Capture the cell that displays the provided text and extract its (x, y) central coordinate. 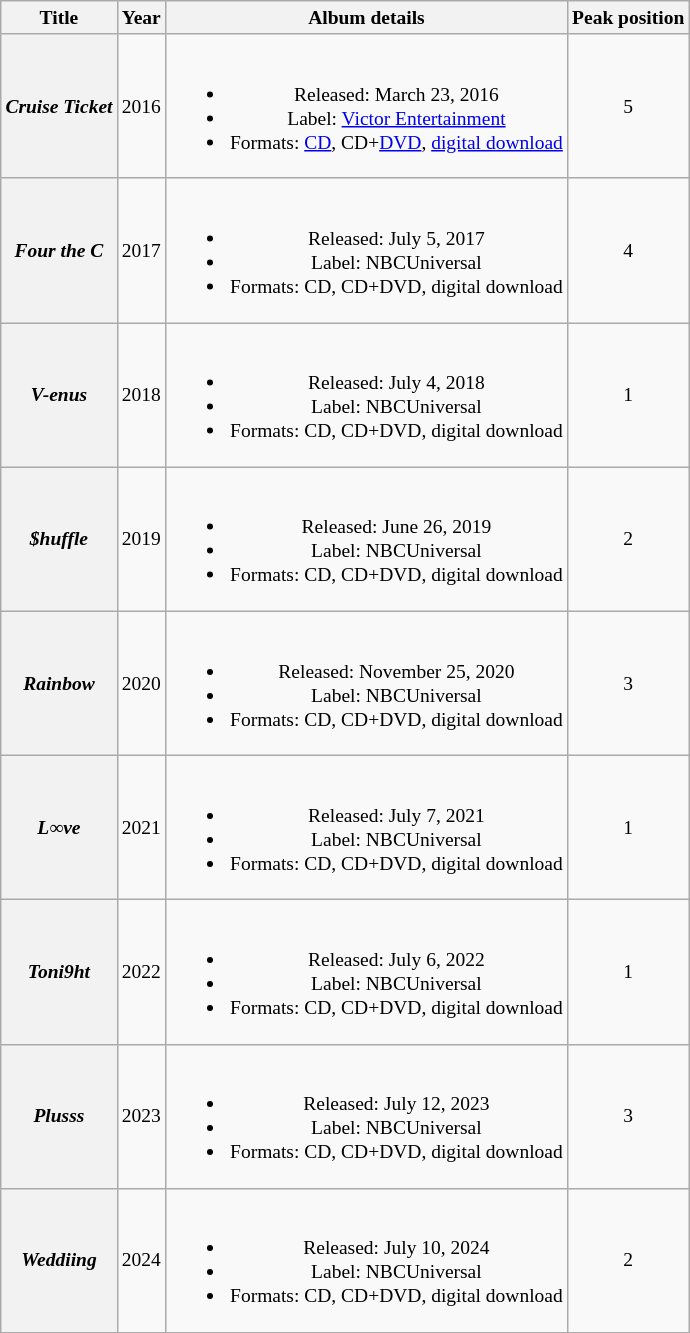
2016 (141, 106)
Album details (366, 18)
Released: July 12, 2023Label: NBCUniversalFormats: CD, CD+DVD, digital download (366, 1116)
2022 (141, 972)
2019 (141, 539)
Released: July 10, 2024Label: NBCUniversalFormats: CD, CD+DVD, digital download (366, 1260)
2021 (141, 827)
2023 (141, 1116)
Cruise Ticket (59, 106)
Weddiing (59, 1260)
Released: June 26, 2019Label: NBCUniversalFormats: CD, CD+DVD, digital download (366, 539)
Plusss (59, 1116)
Released: March 23, 2016Label: Victor EntertainmentFormats: CD, CD+DVD, digital download (366, 106)
Year (141, 18)
2020 (141, 683)
$huffle (59, 539)
Released: July 5, 2017Label: NBCUniversalFormats: CD, CD+DVD, digital download (366, 250)
2018 (141, 395)
2024 (141, 1260)
Toni9ht (59, 972)
Released: November 25, 2020Label: NBCUniversalFormats: CD, CD+DVD, digital download (366, 683)
2017 (141, 250)
Four the C (59, 250)
5 (628, 106)
Released: July 6, 2022Label: NBCUniversalFormats: CD, CD+DVD, digital download (366, 972)
Title (59, 18)
Peak position (628, 18)
Rainbow (59, 683)
Released: July 4, 2018Label: NBCUniversalFormats: CD, CD+DVD, digital download (366, 395)
L∞ve (59, 827)
V-enus (59, 395)
Released: July 7, 2021Label: NBCUniversalFormats: CD, CD+DVD, digital download (366, 827)
4 (628, 250)
